Extract the (X, Y) coordinate from the center of the cell holding the provided text.  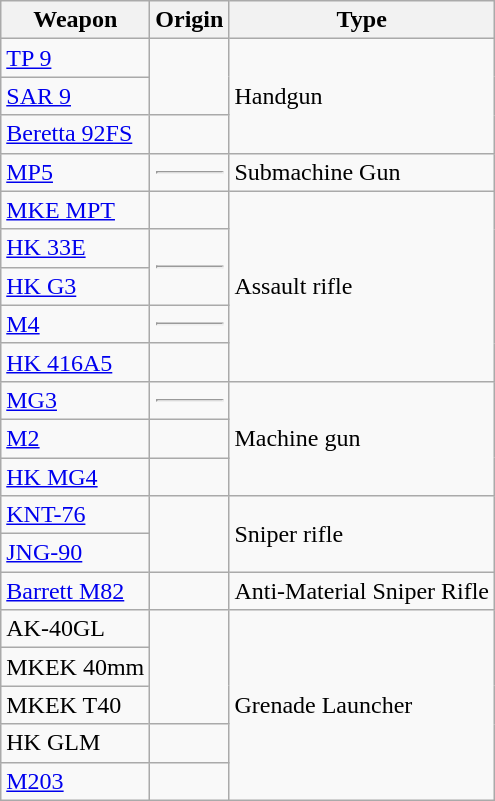
Machine gun (362, 438)
MKEK 40mm (76, 667)
M4 (76, 324)
Anti-Material Sniper Rifle (362, 591)
Barrett M82 (76, 591)
MKE MPT (76, 210)
Beretta 92FS (76, 134)
Assault rifle (362, 286)
Handgun (362, 96)
M203 (76, 781)
HK G3 (76, 286)
HK GLM (76, 743)
TP 9 (76, 58)
Type (362, 20)
HK 33E (76, 248)
M2 (76, 438)
Grenade Launcher (362, 705)
Weapon (76, 20)
Origin (190, 20)
KNT-76 (76, 515)
SAR 9 (76, 96)
MKEK T40 (76, 705)
MP5 (76, 172)
HK MG4 (76, 477)
AK-40GL (76, 629)
Sniper rifle (362, 534)
Submachine Gun (362, 172)
MG3 (76, 400)
HK 416A5 (76, 362)
JNG-90 (76, 553)
